Search for the cell housing the specified text and yield its [x, y] center coordinate. 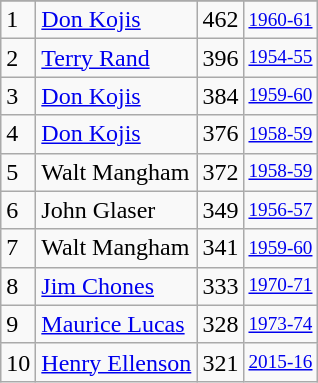
Henry Ellenson [116, 362]
6 [18, 210]
Maurice Lucas [116, 324]
John Glaser [116, 210]
8 [18, 286]
Terry Rand [116, 58]
1956-57 [280, 210]
4 [18, 134]
384 [220, 96]
396 [220, 58]
372 [220, 172]
3 [18, 96]
376 [220, 134]
1960-61 [280, 20]
5 [18, 172]
349 [220, 210]
341 [220, 248]
Jim Chones [116, 286]
1970-71 [280, 286]
333 [220, 286]
1 [18, 20]
1954-55 [280, 58]
328 [220, 324]
9 [18, 324]
7 [18, 248]
2 [18, 58]
462 [220, 20]
2015-16 [280, 362]
1973-74 [280, 324]
10 [18, 362]
321 [220, 362]
